Scan for the cell matching the given text and deliver its (x, y) coordinate at center. 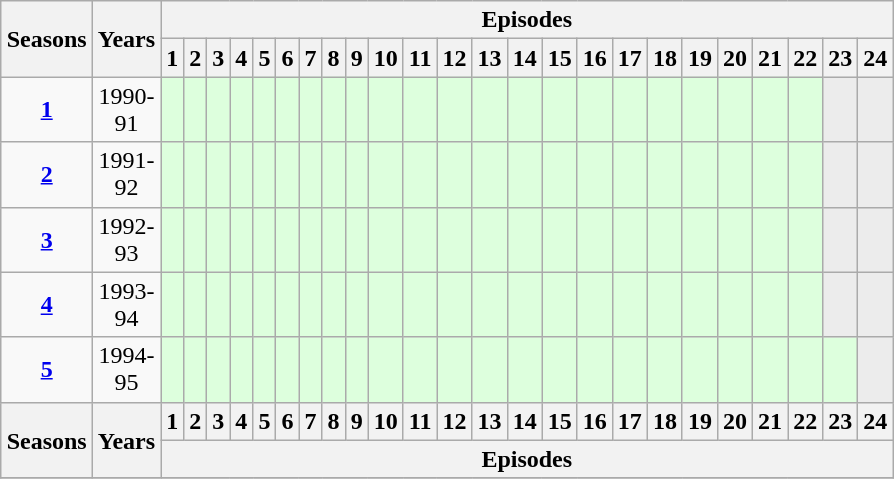
1990-91 (126, 110)
1991-92 (126, 174)
1994-95 (126, 370)
1993-94 (126, 304)
1992-93 (126, 240)
